Search for the cell housing the specified text and yield its [X, Y] center coordinate. 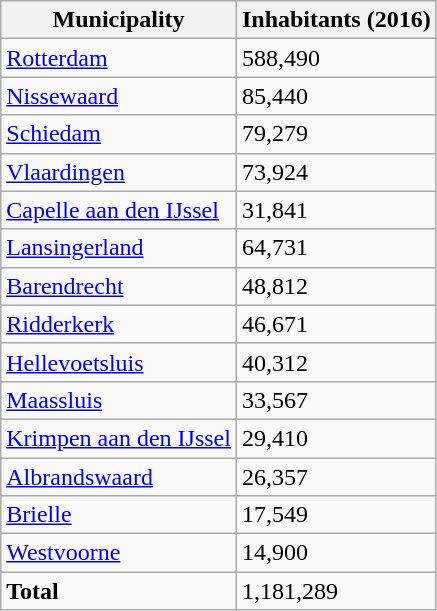
Municipality [119, 20]
Hellevoetsluis [119, 362]
14,900 [336, 553]
29,410 [336, 438]
Ridderkerk [119, 324]
17,549 [336, 515]
Nissewaard [119, 96]
Krimpen aan den IJssel [119, 438]
1,181,289 [336, 591]
26,357 [336, 477]
588,490 [336, 58]
85,440 [336, 96]
48,812 [336, 286]
Lansingerland [119, 248]
Maassluis [119, 400]
Total [119, 591]
64,731 [336, 248]
Brielle [119, 515]
79,279 [336, 134]
31,841 [336, 210]
46,671 [336, 324]
Inhabitants (2016) [336, 20]
Westvoorne [119, 553]
Capelle aan den IJssel [119, 210]
Rotterdam [119, 58]
73,924 [336, 172]
33,567 [336, 400]
Vlaardingen [119, 172]
Barendrecht [119, 286]
Albrandswaard [119, 477]
Schiedam [119, 134]
40,312 [336, 362]
